For the text-containing cell, return its midpoint in [X, Y] coordinate format. 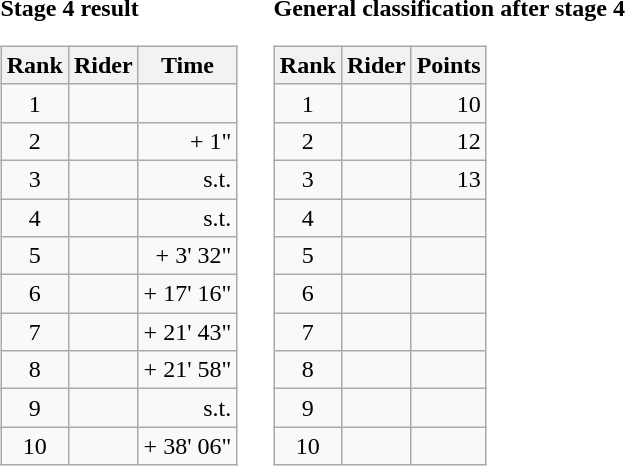
Points [448, 65]
+ 1" [188, 141]
13 [448, 179]
+ 3' 32" [188, 256]
+ 21' 43" [188, 332]
+ 17' 16" [188, 294]
Time [188, 65]
12 [448, 141]
+ 38' 06" [188, 446]
+ 21' 58" [188, 370]
